Return the (X, Y) coordinate for the center point of the cell that contains the specified text.  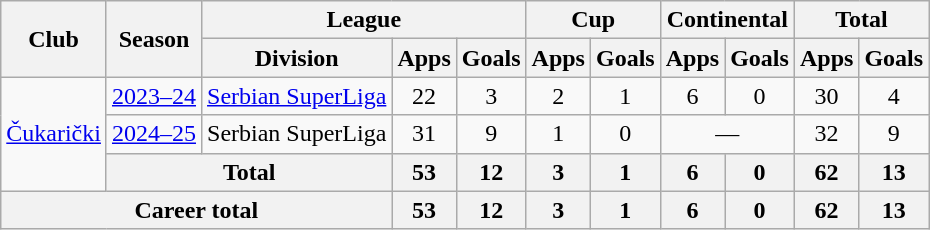
2 (558, 96)
4 (894, 96)
32 (826, 134)
Division (297, 58)
Season (154, 39)
Continental (727, 20)
League (364, 20)
30 (826, 96)
— (727, 134)
22 (424, 96)
2023–24 (154, 96)
Career total (196, 210)
Club (54, 39)
2024–25 (154, 134)
31 (424, 134)
Čukarički (54, 134)
Cup (593, 20)
